From the cell containing the given text, extract its center point as [X, Y] coordinate. 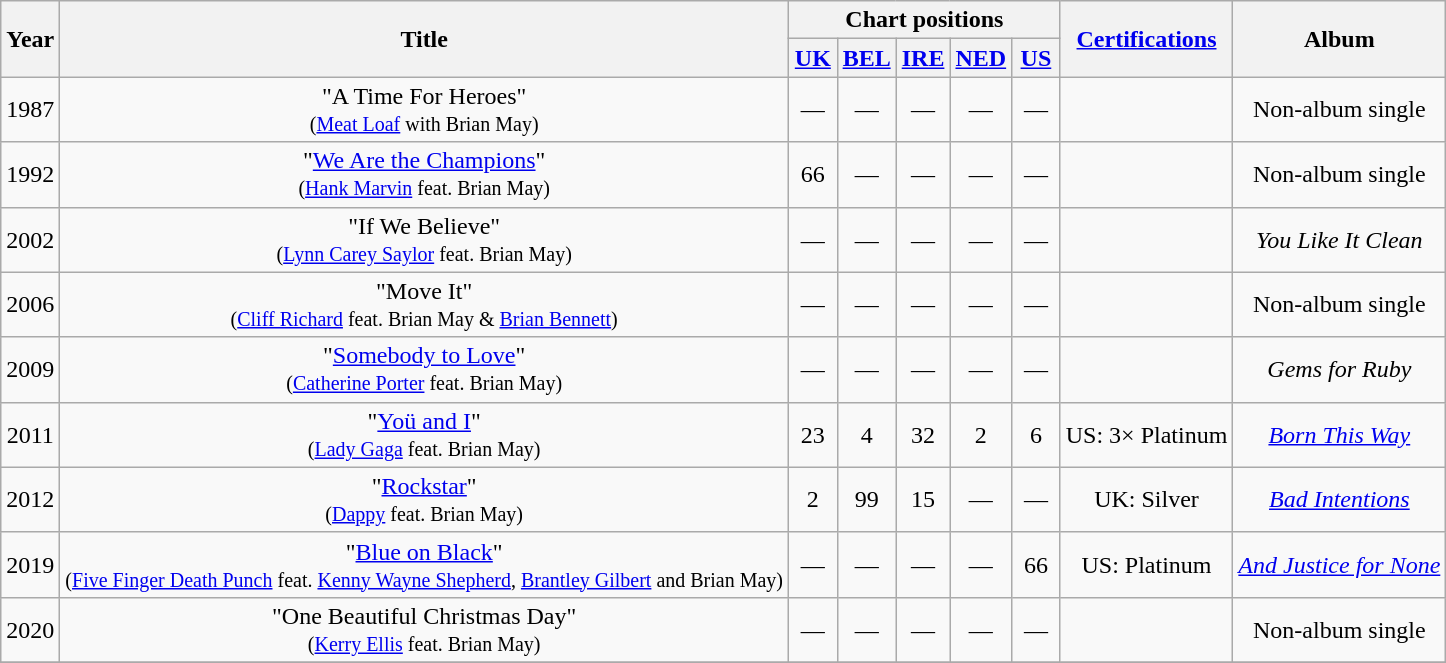
"Move It"(Cliff Richard feat. Brian May & Brian Bennett) [424, 304]
"One Beautiful Christmas Day"(Kerry Ellis feat. Brian May) [424, 630]
23 [814, 434]
US: Platinum [1146, 564]
"Blue on Black"(Five Finger Death Punch feat. Kenny Wayne Shepherd, Brantley Gilbert and Brian May) [424, 564]
2009 [30, 370]
4 [866, 434]
Album [1340, 39]
And Justice for None [1340, 564]
Year [30, 39]
"If We Believe"(Lynn Carey Saylor feat. Brian May) [424, 240]
"Rockstar"(Dappy feat. Brian May) [424, 500]
NED [981, 58]
UK: Silver [1146, 500]
Chart positions [925, 20]
2020 [30, 630]
UK [814, 58]
"Somebody to Love"(Catherine Porter feat. Brian May) [424, 370]
Certifications [1146, 39]
32 [923, 434]
US [1036, 58]
2006 [30, 304]
99 [866, 500]
"A Time For Heroes"(Meat Loaf with Brian May) [424, 110]
Title [424, 39]
BEL [866, 58]
1987 [30, 110]
Born This Way [1340, 434]
1992 [30, 174]
6 [1036, 434]
Bad Intentions [1340, 500]
You Like It Clean [1340, 240]
Gems for Ruby [1340, 370]
US: 3× Platinum [1146, 434]
2002 [30, 240]
15 [923, 500]
2019 [30, 564]
2011 [30, 434]
2012 [30, 500]
IRE [923, 58]
"We Are the Champions"(Hank Marvin feat. Brian May) [424, 174]
"Yoü and I"(Lady Gaga feat. Brian May) [424, 434]
